For the text-containing cell, return its midpoint in [x, y] coordinate format. 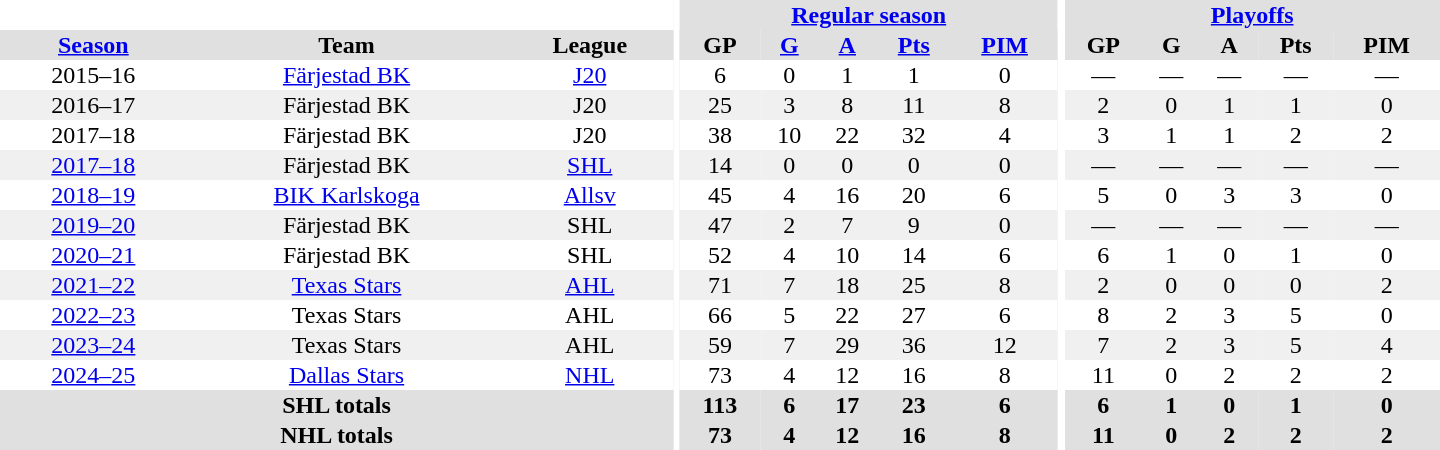
2018–19 [94, 195]
36 [914, 345]
113 [720, 405]
SHL totals [336, 405]
2024–25 [94, 375]
Allsv [590, 195]
45 [720, 195]
71 [720, 285]
38 [720, 135]
18 [847, 285]
NHL [590, 375]
League [590, 45]
29 [847, 345]
66 [720, 315]
20 [914, 195]
Team [347, 45]
2023–24 [94, 345]
2019–20 [94, 225]
Season [94, 45]
Playoffs [1252, 15]
17 [847, 405]
Regular season [869, 15]
32 [914, 135]
47 [720, 225]
27 [914, 315]
59 [720, 345]
23 [914, 405]
2016–17 [94, 105]
52 [720, 255]
2015–16 [94, 75]
2022–23 [94, 315]
BIK Karlskoga [347, 195]
9 [914, 225]
2020–21 [94, 255]
NHL totals [336, 435]
Dallas Stars [347, 375]
2021–22 [94, 285]
